Detect which cell encompasses the target text, then output its (X, Y) center coordinate. 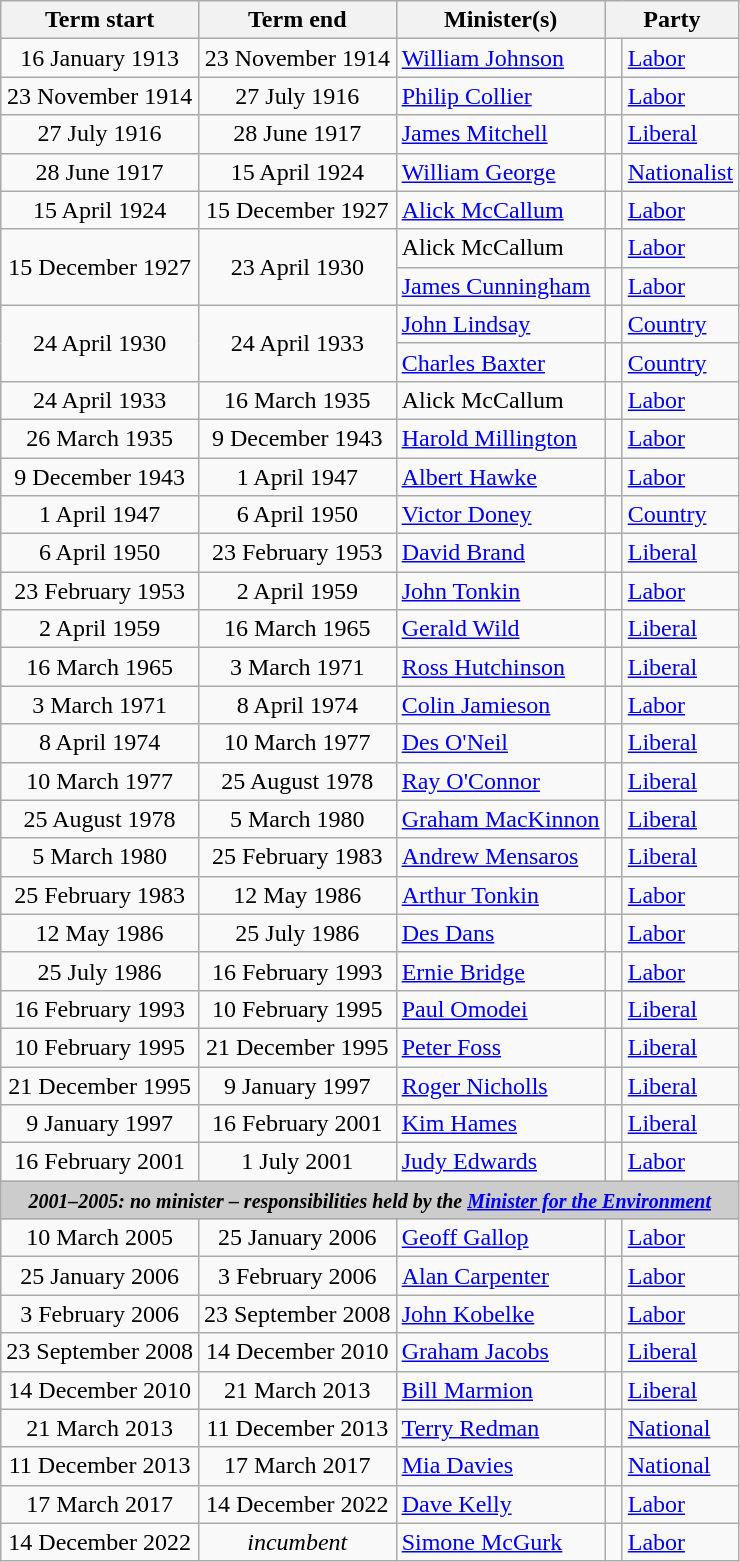
16 March 1935 (297, 400)
David Brand (500, 553)
Term start (100, 20)
26 March 1935 (100, 438)
16 January 1913 (100, 58)
Des Dans (500, 933)
Roger Nicholls (500, 1085)
Arthur Tonkin (500, 895)
incumbent (297, 1542)
Bill Marmion (500, 1390)
Ernie Bridge (500, 971)
Philip Collier (500, 96)
Peter Foss (500, 1047)
Nationalist (680, 172)
John Lindsay (500, 324)
Victor Doney (500, 515)
Charles Baxter (500, 362)
23 April 1930 (297, 267)
Party (672, 20)
William George (500, 172)
Dave Kelly (500, 1504)
Geoff Gallop (500, 1238)
Paul Omodei (500, 1009)
Albert Hawke (500, 477)
Harold Millington (500, 438)
Kim Hames (500, 1124)
John Tonkin (500, 591)
Alan Carpenter (500, 1276)
James Cunningham (500, 286)
Simone McGurk (500, 1542)
Term end (297, 20)
Des O'Neil (500, 743)
24 April 1930 (100, 343)
Colin Jamieson (500, 705)
Graham MacKinnon (500, 819)
Terry Redman (500, 1428)
Graham Jacobs (500, 1352)
10 March 2005 (100, 1238)
Ross Hutchinson (500, 667)
2001–2005: no minister – responsibilities held by the Minister for the Environment (370, 1200)
Judy Edwards (500, 1162)
John Kobelke (500, 1314)
1 July 2001 (297, 1162)
James Mitchell (500, 134)
William Johnson (500, 58)
Andrew Mensaros (500, 857)
Mia Davies (500, 1466)
Gerald Wild (500, 629)
Ray O'Connor (500, 781)
Minister(s) (500, 20)
